Output the (x, y) coordinate of the center of the cell containing the given text.  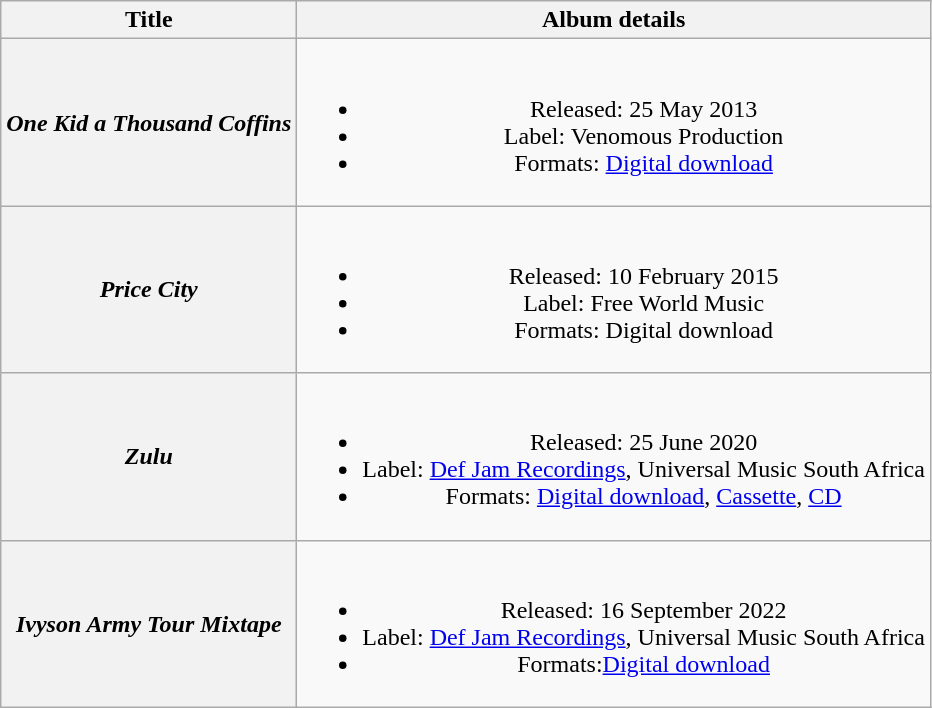
Released: 25 June 2020Label: Def Jam Recordings, Universal Music South AfricaFormats: Digital download, Cassette, CD (614, 456)
Album details (614, 20)
Released: 10 February 2015Label: Free World MusicFormats: Digital download (614, 290)
Released: 25 May 2013Label: Venomous ProductionFormats: Digital download (614, 122)
Released: 16 September 2022Label: Def Jam Recordings, Universal Music South AfricaFormats:Digital download (614, 624)
Title (149, 20)
Price City (149, 290)
Ivyson Army Tour Mixtape (149, 624)
One Kid a Thousand Coffins (149, 122)
Zulu (149, 456)
